Scan for the cell matching the given text and deliver its [X, Y] coordinate at center. 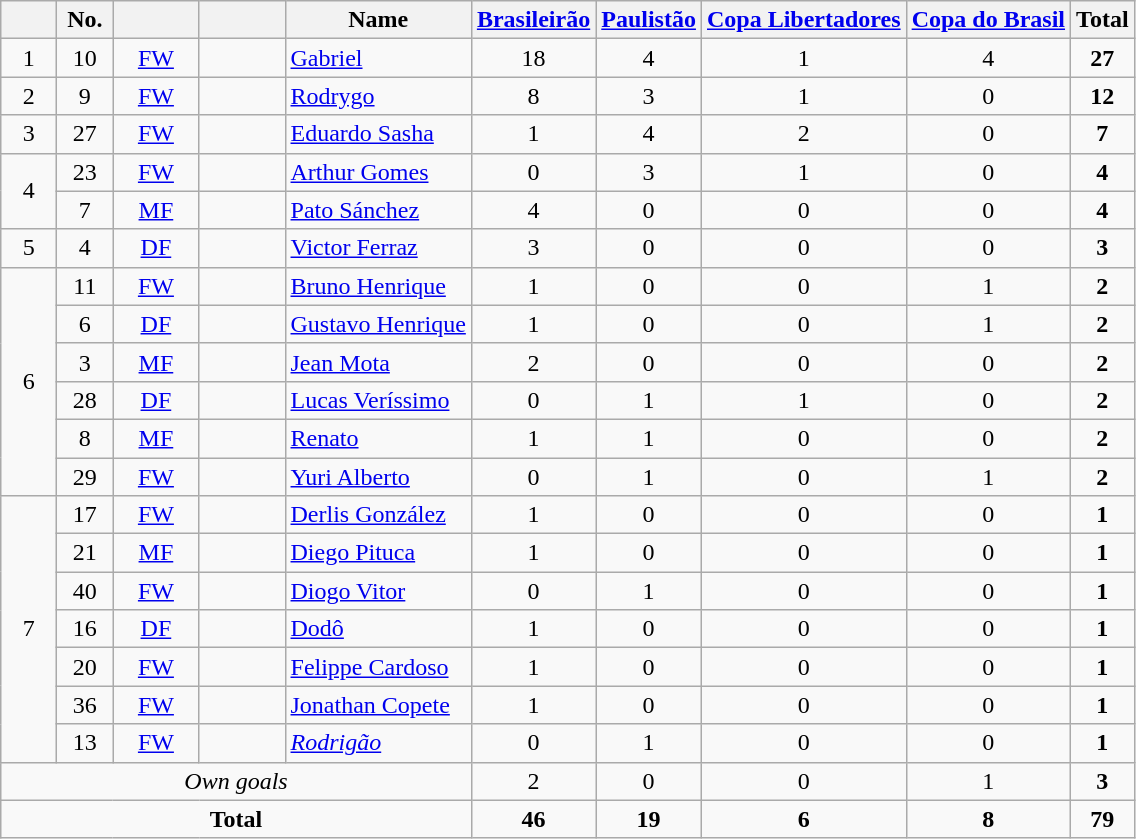
Own goals [236, 781]
17 [85, 515]
12 [1103, 96]
Jean Mota [378, 362]
Diego Pituca [378, 553]
Felippe Cardoso [378, 667]
Gustavo Henrique [378, 324]
Diogo Vitor [378, 591]
Victor Ferraz [378, 248]
Jonathan Copete [378, 705]
20 [85, 667]
40 [85, 591]
18 [533, 58]
29 [85, 477]
Rodrigão [378, 743]
5 [29, 248]
16 [85, 629]
21 [85, 553]
Lucas Veríssimo [378, 400]
Paulistão [649, 20]
No. [85, 20]
13 [85, 743]
Gabriel [378, 58]
Dodô [378, 629]
79 [1103, 819]
Derlis González [378, 515]
Pato Sánchez [378, 210]
Yuri Alberto [378, 477]
19 [649, 819]
Name [378, 20]
Brasileirão [533, 20]
Copa do Brasil [988, 20]
Rodrygo [378, 96]
10 [85, 58]
11 [85, 286]
9 [85, 96]
23 [85, 172]
Arthur Gomes [378, 172]
36 [85, 705]
Copa Libertadores [804, 20]
28 [85, 400]
46 [533, 819]
Bruno Henrique [378, 286]
Eduardo Sasha [378, 134]
Renato [378, 438]
